Return (x, y) of the center of cell containing provided text 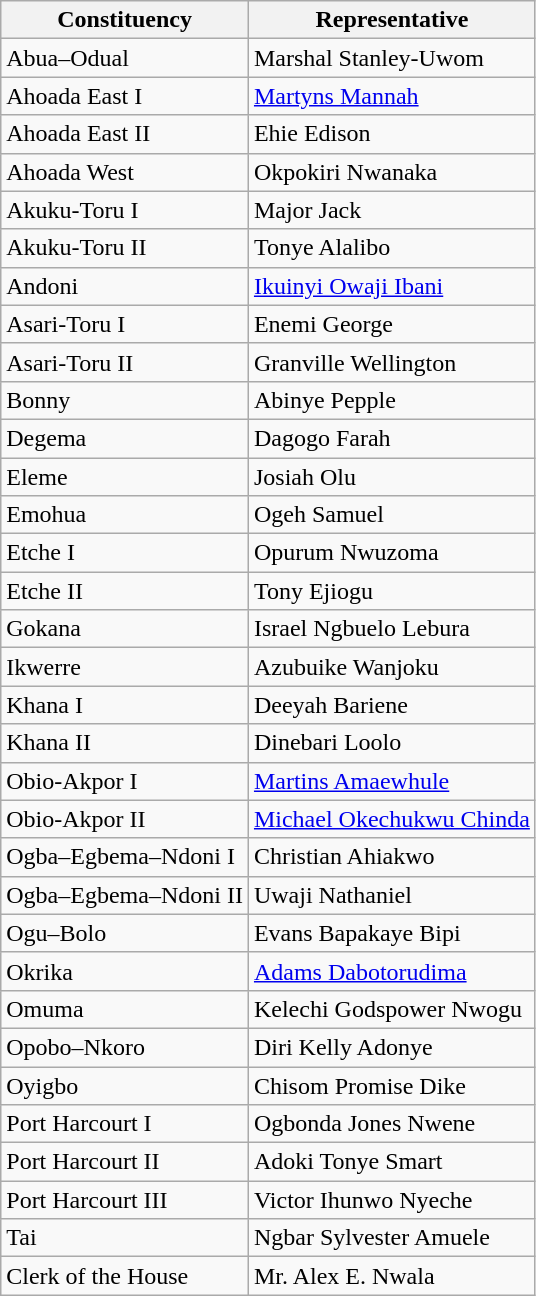
Ahoada East II (125, 134)
Abua–Odual (125, 58)
Etche II (125, 591)
Mr. Alex E. Nwala (392, 1276)
Port Harcourt II (125, 1162)
Evans Bapakaye Bipi (392, 933)
Omuma (125, 1009)
Andoni (125, 286)
Khana I (125, 705)
Josiah Olu (392, 477)
Israel Ngbuelo Lebura (392, 629)
Ikwerre (125, 667)
Degema (125, 438)
Tonye Alalibo (392, 248)
Ahoada West (125, 172)
Ahoada East I (125, 96)
Adoki Tonye Smart (392, 1162)
Port Harcourt III (125, 1200)
Asari-Toru II (125, 362)
Etche I (125, 553)
Port Harcourt I (125, 1124)
Abinye Pepple (392, 400)
Okpokiri Nwanaka (392, 172)
Uwaji Nathaniel (392, 895)
Eleme (125, 477)
Bonny (125, 400)
Diri Kelly Adonye (392, 1047)
Khana II (125, 743)
Emohua (125, 515)
Obio-Akpor II (125, 819)
Martins Amaewhule (392, 781)
Michael Okechukwu Chinda (392, 819)
Opurum Nwuzoma (392, 553)
Akuku-Toru I (125, 210)
Azubuike Wanjoku (392, 667)
Kelechi Godspower Nwogu (392, 1009)
Major Jack (392, 210)
Clerk of the House (125, 1276)
Enemi George (392, 324)
Christian Ahiakwo (392, 857)
Chisom Promise Dike (392, 1085)
Victor Ihunwo Nyeche (392, 1200)
Martyns Mannah (392, 96)
Ogbonda Jones Nwene (392, 1124)
Opobo–Nkoro (125, 1047)
Marshal Stanley-Uwom (392, 58)
Tai (125, 1238)
Ogba–Egbema–Ndoni II (125, 895)
Obio-Akpor I (125, 781)
Akuku-Toru II (125, 248)
Ngbar Sylvester Amuele (392, 1238)
Tony Ejiogu (392, 591)
Ogu–Bolo (125, 933)
Ogeh Samuel (392, 515)
Dinebari Loolo (392, 743)
Representative (392, 20)
Granville Wellington (392, 362)
Ikuinyi Owaji Ibani (392, 286)
Oyigbo (125, 1085)
Ogba–Egbema–Ndoni I (125, 857)
Gokana (125, 629)
Asari-Toru I (125, 324)
Dagogo Farah (392, 438)
Deeyah Bariene (392, 705)
Constituency (125, 20)
Okrika (125, 971)
Ehie Edison (392, 134)
Adams Dabotorudima (392, 971)
